Find where the given text appears and provide that cell's center as [X, Y] coordinate. 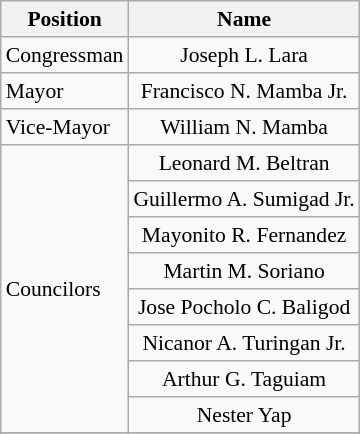
Nester Yap [244, 415]
Councilors [65, 289]
William N. Mamba [244, 127]
Name [244, 19]
Vice-Mayor [65, 127]
Congressman [65, 55]
Martin M. Soriano [244, 271]
Leonard M. Beltran [244, 163]
Mayonito R. Fernandez [244, 235]
Arthur G. Taguiam [244, 379]
Guillermo A. Sumigad Jr. [244, 199]
Jose Pocholo C. Baligod [244, 307]
Nicanor A. Turingan Jr. [244, 343]
Mayor [65, 91]
Joseph L. Lara [244, 55]
Francisco N. Mamba Jr. [244, 91]
Position [65, 19]
